Provide the [X, Y] coordinate of the cell's center where the given text is located.  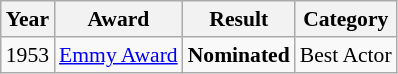
Award [118, 19]
Year [28, 19]
Nominated [239, 55]
Result [239, 19]
1953 [28, 55]
Best Actor [346, 55]
Emmy Award [118, 55]
Category [346, 19]
